Return the (x, y) coordinate for the center point of the cell that contains the specified text.  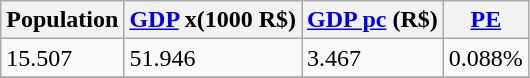
15.507 (62, 58)
0.088% (486, 58)
51.946 (213, 58)
PE (486, 20)
GDP x(1000 R$) (213, 20)
3.467 (373, 58)
GDP pc (R$) (373, 20)
Population (62, 20)
